Detect which cell encompasses the target text, then output its [X, Y] center coordinate. 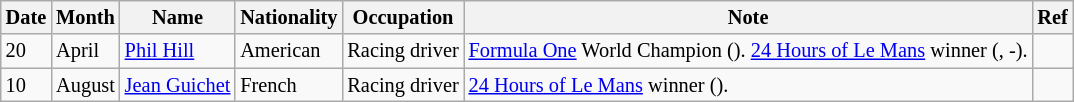
20 [26, 51]
Nationality [288, 17]
Phil Hill [178, 51]
French [288, 85]
Date [26, 17]
August [86, 85]
10 [26, 85]
Note [748, 17]
Ref [1053, 17]
Formula One World Champion (). 24 Hours of Le Mans winner (, -). [748, 51]
24 Hours of Le Mans winner (). [748, 85]
American [288, 51]
Jean Guichet [178, 85]
April [86, 51]
Occupation [402, 17]
Month [86, 17]
Name [178, 17]
